Provide the (x, y) coordinate of the cell's center where the given text is located.  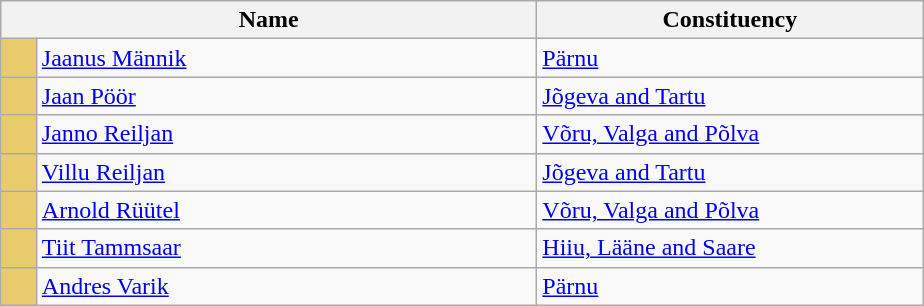
Janno Reiljan (286, 134)
Villu Reiljan (286, 172)
Tiit Tammsaar (286, 248)
Jaanus Männik (286, 58)
Constituency (730, 20)
Andres Varik (286, 286)
Hiiu, Lääne and Saare (730, 248)
Name (269, 20)
Arnold Rüütel (286, 210)
Jaan Pöör (286, 96)
